Determine the [X, Y] coordinate at the center of the cell enclosing the given text.  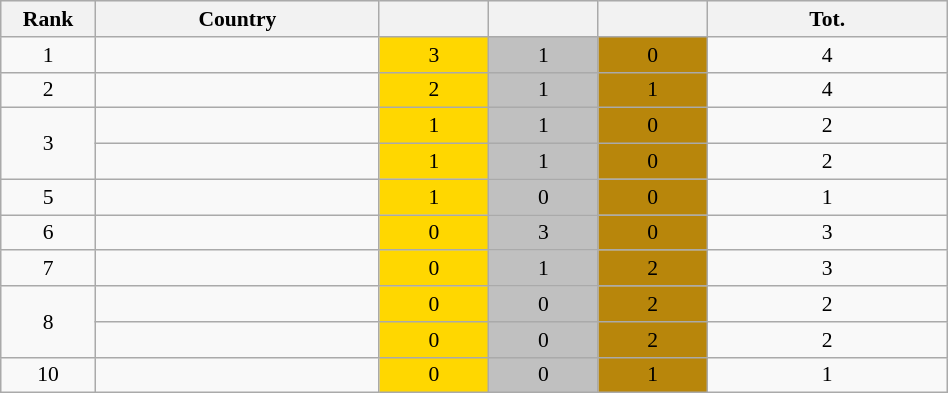
Rank [48, 19]
8 [48, 322]
7 [48, 269]
5 [48, 197]
10 [48, 375]
Tot. [827, 19]
6 [48, 233]
Country [237, 19]
